Extract the (x, y) coordinate from the center of the cell holding the provided text.  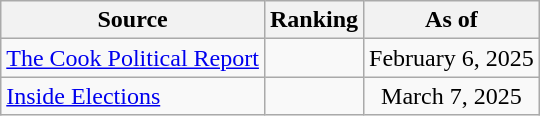
Ranking (314, 20)
As of (452, 20)
The Cook Political Report (133, 58)
Inside Elections (133, 96)
March 7, 2025 (452, 96)
February 6, 2025 (452, 58)
Source (133, 20)
